Provide the [X, Y] coordinate of the cell's center where the given text is located.  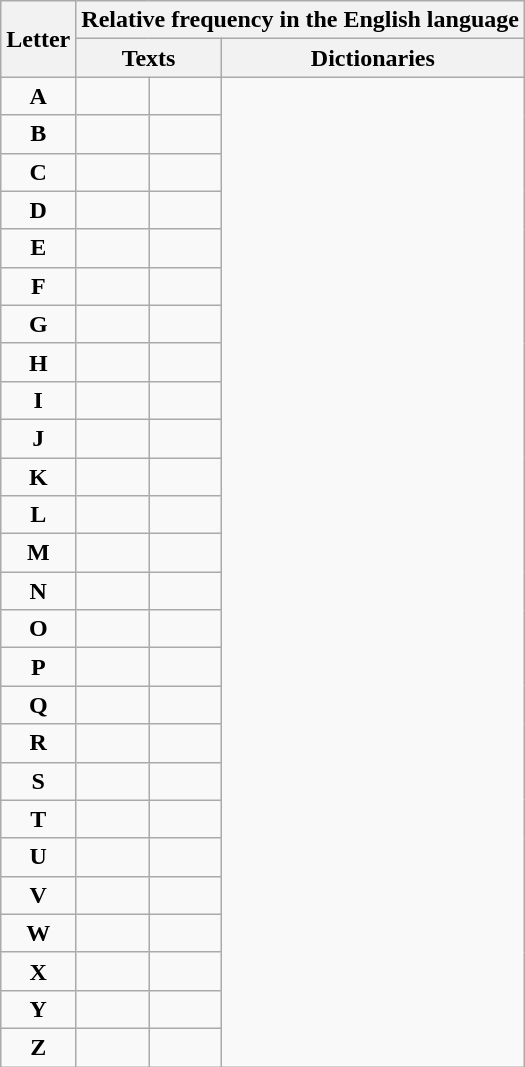
D [38, 210]
G [38, 324]
U [38, 857]
E [38, 248]
C [38, 172]
N [38, 591]
X [38, 971]
V [38, 895]
R [38, 743]
Dictionaries [372, 58]
I [38, 400]
Texts [149, 58]
Y [38, 1009]
Relative frequency in the English language [300, 20]
Q [38, 705]
O [38, 629]
K [38, 477]
L [38, 515]
H [38, 362]
M [38, 553]
F [38, 286]
P [38, 667]
Z [38, 1047]
B [38, 134]
A [38, 96]
Letter [38, 39]
T [38, 819]
W [38, 933]
S [38, 781]
J [38, 438]
